Return (x, y) of the center of cell containing provided text 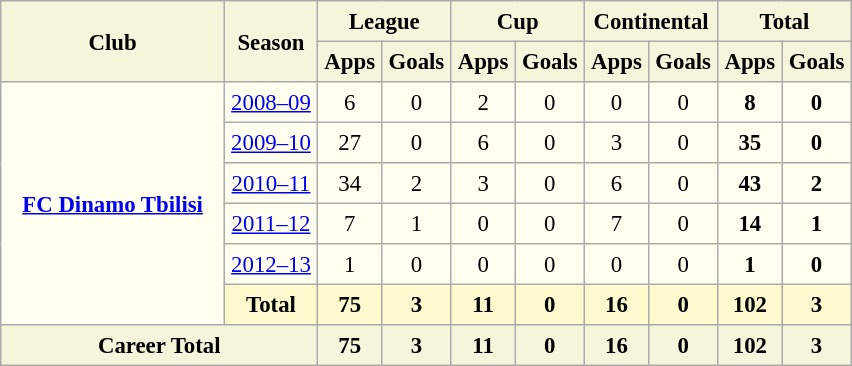
Cup (518, 21)
Club (113, 42)
2010–11 (270, 183)
14 (750, 223)
FC Dinamo Tbilisi (113, 204)
8 (750, 102)
Continental (650, 21)
34 (350, 183)
Career Total (160, 345)
2011–12 (270, 223)
2008–09 (270, 102)
35 (750, 142)
League (384, 21)
27 (350, 142)
2012–13 (270, 264)
Season (270, 42)
2009–10 (270, 142)
43 (750, 183)
